Search for the cell housing the specified text and yield its [X, Y] center coordinate. 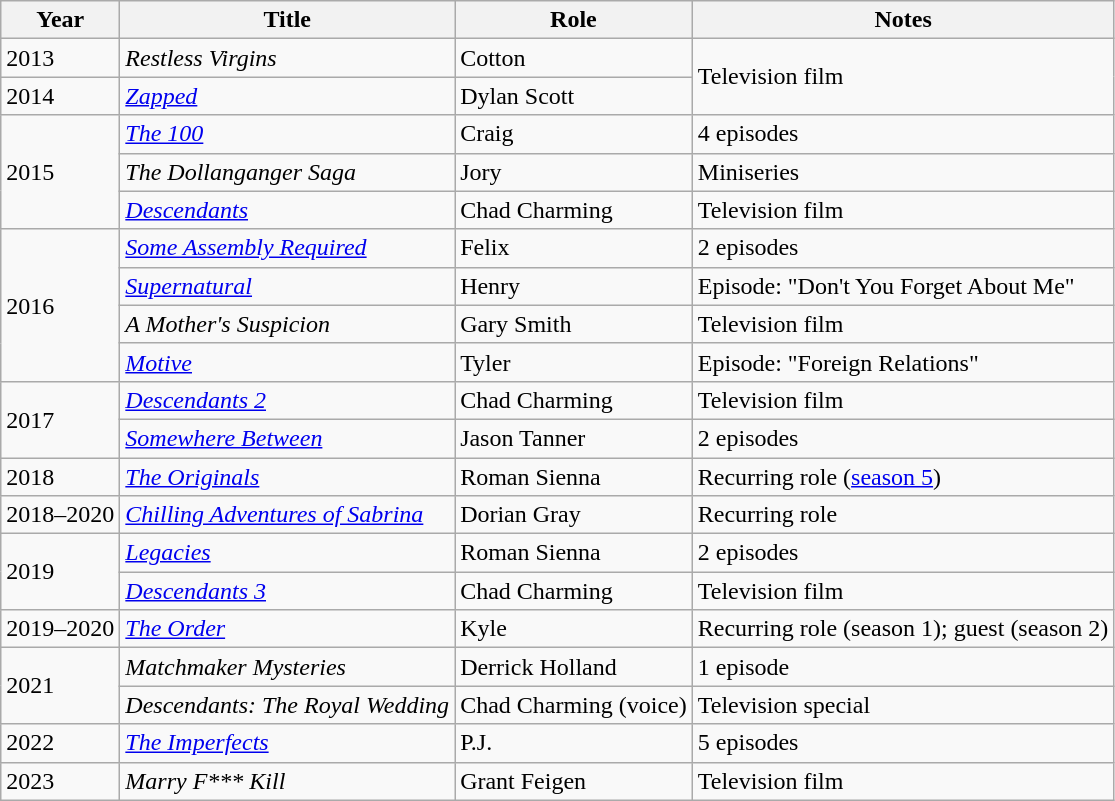
Gary Smith [574, 324]
Recurring role (season 1); guest (season 2) [903, 629]
2015 [60, 172]
Henry [574, 286]
Derrick Holland [574, 667]
2018–2020 [60, 515]
Notes [903, 20]
Descendants 3 [288, 591]
Episode: "Foreign Relations" [903, 362]
4 episodes [903, 134]
Chad Charming (voice) [574, 705]
Role [574, 20]
Title [288, 20]
Jason Tanner [574, 438]
Descendants [288, 210]
Zapped [288, 96]
2019 [60, 572]
Television special [903, 705]
Craig [574, 134]
1 episode [903, 667]
2018 [60, 477]
The Order [288, 629]
Jory [574, 172]
The 100 [288, 134]
Recurring role [903, 515]
Miniseries [903, 172]
2014 [60, 96]
Felix [574, 248]
Tyler [574, 362]
Year [60, 20]
Some Assembly Required [288, 248]
The Originals [288, 477]
Somewhere Between [288, 438]
Supernatural [288, 286]
A Mother's Suspicion [288, 324]
2016 [60, 305]
Recurring role (season 5) [903, 477]
Dorian Gray [574, 515]
Restless Virgins [288, 58]
Grant Feigen [574, 781]
5 episodes [903, 743]
2022 [60, 743]
2019–2020 [60, 629]
Descendants 2 [288, 400]
2021 [60, 686]
Legacies [288, 553]
Matchmaker Mysteries [288, 667]
Kyle [574, 629]
The Imperfects [288, 743]
Marry F*** Kill [288, 781]
Motive [288, 362]
Dylan Scott [574, 96]
Episode: "Don't You Forget About Me" [903, 286]
Chilling Adventures of Sabrina [288, 515]
2023 [60, 781]
Cotton [574, 58]
2013 [60, 58]
P.J. [574, 743]
2017 [60, 419]
Descendants: The Royal Wedding [288, 705]
The Dollanganger Saga [288, 172]
